Search for the cell housing the specified text and yield its (x, y) center coordinate. 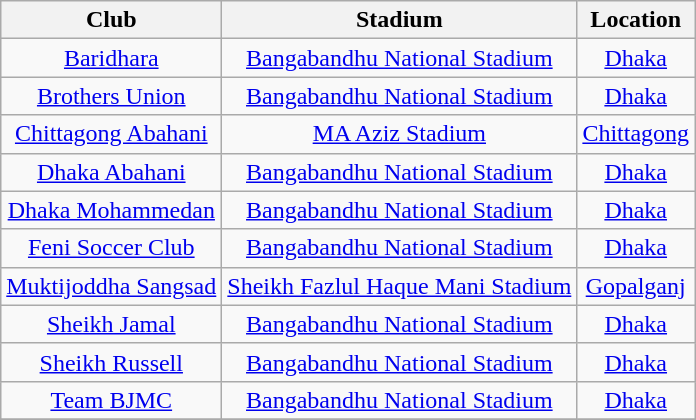
Dhaka Mohammedan (112, 210)
Sheikh Fazlul Haque Mani Stadium (400, 286)
Muktijoddha Sangsad (112, 286)
Sheikh Russell (112, 362)
Chittagong Abahani (112, 134)
Team BJMC (112, 400)
MA Aziz Stadium (400, 134)
Brothers Union (112, 96)
Stadium (400, 20)
Dhaka Abahani (112, 172)
Baridhara (112, 58)
Gopalganj (636, 286)
Sheikh Jamal (112, 324)
Chittagong (636, 134)
Feni Soccer Club (112, 248)
Location (636, 20)
Club (112, 20)
